Return the (x, y) coordinate for the center point of the cell that contains the specified text.  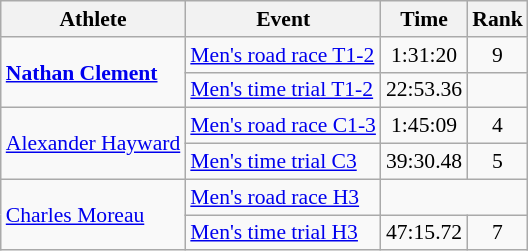
4 (498, 126)
5 (498, 162)
Nathan Clement (94, 72)
47:15.72 (424, 233)
Time (424, 19)
39:30.48 (424, 162)
Athlete (94, 19)
22:53.36 (424, 90)
Charles Moreau (94, 214)
1:31:20 (424, 55)
Men's time trial C3 (283, 162)
1:45:09 (424, 126)
Alexander Hayward (94, 144)
Men's time trial H3 (283, 233)
9 (498, 55)
Men's road race H3 (283, 197)
Rank (498, 19)
Men's road race C1-3 (283, 126)
Men's time trial T1-2 (283, 90)
Men's road race T1-2 (283, 55)
Event (283, 19)
7 (498, 233)
